Pinpoint the cell where the given text exists, returning its (X, Y) midpoint coordinate. 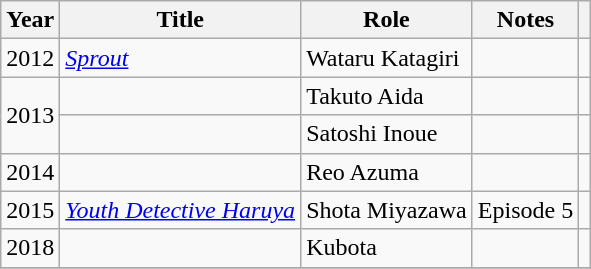
2018 (30, 248)
Shota Miyazawa (387, 210)
Notes (525, 20)
Title (180, 20)
Youth Detective Haruya (180, 210)
Role (387, 20)
Kubota (387, 248)
Takuto Aida (387, 96)
2014 (30, 172)
Sprout (180, 58)
2012 (30, 58)
2015 (30, 210)
Wataru Katagiri (387, 58)
Episode 5 (525, 210)
Reo Azuma (387, 172)
2013 (30, 115)
Year (30, 20)
Satoshi Inoue (387, 134)
